Find where the given text appears and provide that cell's center as (X, Y) coordinate. 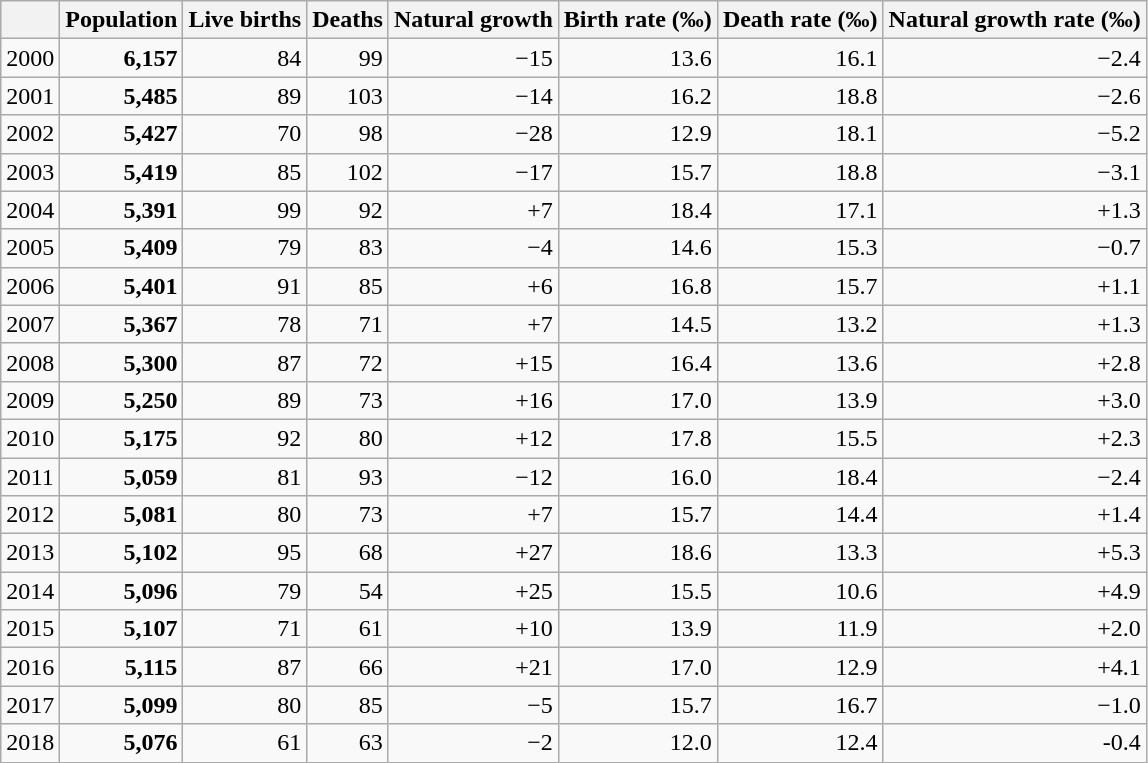
+1.1 (1014, 286)
11.9 (800, 629)
18.6 (638, 553)
−3.1 (1014, 172)
5,099 (122, 705)
+4.9 (1014, 591)
+5.3 (1014, 553)
10.6 (800, 591)
14.5 (638, 324)
102 (348, 172)
Population (122, 20)
−5 (473, 705)
+3.0 (1014, 400)
72 (348, 362)
6,157 (122, 58)
16.7 (800, 705)
−2 (473, 743)
Natural growth (473, 20)
2014 (30, 591)
83 (348, 248)
+21 (473, 667)
18.1 (800, 134)
+16 (473, 400)
2018 (30, 743)
5,076 (122, 743)
2015 (30, 629)
2012 (30, 515)
2010 (30, 438)
95 (245, 553)
13.2 (800, 324)
+4.1 (1014, 667)
15.3 (800, 248)
−12 (473, 477)
+1.4 (1014, 515)
14.6 (638, 248)
12.0 (638, 743)
5,427 (122, 134)
93 (348, 477)
54 (348, 591)
91 (245, 286)
+10 (473, 629)
16.1 (800, 58)
Live births (245, 20)
2011 (30, 477)
5,081 (122, 515)
2013 (30, 553)
14.4 (800, 515)
+6 (473, 286)
2004 (30, 210)
12.4 (800, 743)
16.8 (638, 286)
Natural growth rate (‰) (1014, 20)
2006 (30, 286)
2005 (30, 248)
Birth rate (‰) (638, 20)
−28 (473, 134)
70 (245, 134)
+2.8 (1014, 362)
−4 (473, 248)
84 (245, 58)
2008 (30, 362)
5,409 (122, 248)
16.2 (638, 96)
2002 (30, 134)
5,391 (122, 210)
66 (348, 667)
5,107 (122, 629)
5,401 (122, 286)
+2.0 (1014, 629)
2001 (30, 96)
+25 (473, 591)
+15 (473, 362)
+2.3 (1014, 438)
2007 (30, 324)
17.1 (800, 210)
2017 (30, 705)
103 (348, 96)
2016 (30, 667)
−1.0 (1014, 705)
98 (348, 134)
+27 (473, 553)
+12 (473, 438)
5,367 (122, 324)
81 (245, 477)
-0.4 (1014, 743)
−2.6 (1014, 96)
5,115 (122, 667)
5,419 (122, 172)
5,485 (122, 96)
−14 (473, 96)
2009 (30, 400)
−17 (473, 172)
5,059 (122, 477)
13.3 (800, 553)
2003 (30, 172)
Deaths (348, 20)
16.0 (638, 477)
−15 (473, 58)
63 (348, 743)
16.4 (638, 362)
5,102 (122, 553)
78 (245, 324)
−5.2 (1014, 134)
17.8 (638, 438)
5,175 (122, 438)
68 (348, 553)
5,250 (122, 400)
2000 (30, 58)
5,096 (122, 591)
−0.7 (1014, 248)
Death rate (‰) (800, 20)
5,300 (122, 362)
